Locate the cell with the specified text and output its [x, y] center coordinate. 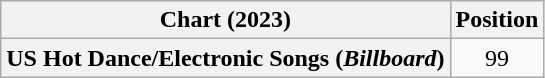
US Hot Dance/Electronic Songs (Billboard) [226, 58]
Position [497, 20]
Chart (2023) [226, 20]
99 [497, 58]
